Output the (X, Y) coordinate of the center of the cell containing the given text.  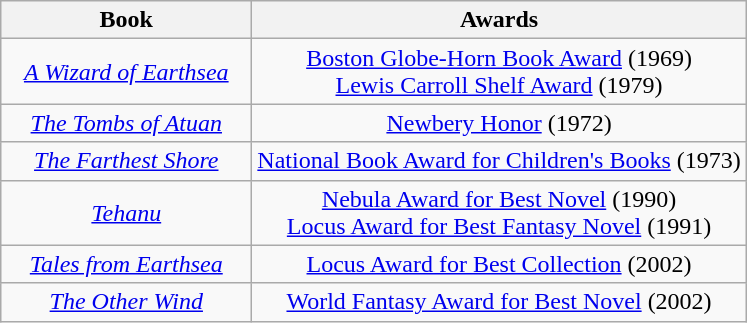
Tales from Earthsea (126, 264)
A Wizard of Earthsea (126, 72)
Locus Award for Best Collection (2002) (499, 264)
World Fantasy Award for Best Novel (2002) (499, 302)
The Other Wind (126, 302)
The Tombs of Atuan (126, 123)
Tehanu (126, 212)
Book (126, 20)
Nebula Award for Best Novel (1990) Locus Award for Best Fantasy Novel (1991) (499, 212)
National Book Award for Children's Books (1973) (499, 161)
Newbery Honor (1972) (499, 123)
Boston Globe-Horn Book Award (1969) Lewis Carroll Shelf Award (1979) (499, 72)
Awards (499, 20)
The Farthest Shore (126, 161)
